Scan for the cell matching the given text and deliver its [x, y] coordinate at center. 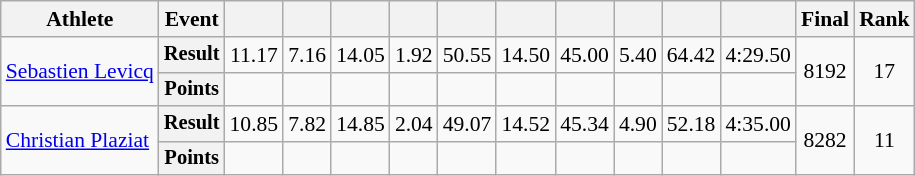
10.85 [254, 124]
5.40 [638, 55]
7.82 [307, 124]
50.55 [468, 55]
14.50 [526, 55]
64.42 [692, 55]
45.00 [584, 55]
2.04 [414, 124]
Rank [884, 19]
14.52 [526, 124]
17 [884, 72]
Christian Plaziat [80, 140]
7.16 [307, 55]
8282 [825, 140]
Final [825, 19]
4:29.50 [758, 55]
14.05 [360, 55]
4.90 [638, 124]
11 [884, 140]
52.18 [692, 124]
1.92 [414, 55]
11.17 [254, 55]
Athlete [80, 19]
Event [192, 19]
14.85 [360, 124]
49.07 [468, 124]
45.34 [584, 124]
8192 [825, 72]
4:35.00 [758, 124]
Sebastien Levicq [80, 72]
